Pinpoint the cell where the given text exists, returning its (X, Y) midpoint coordinate. 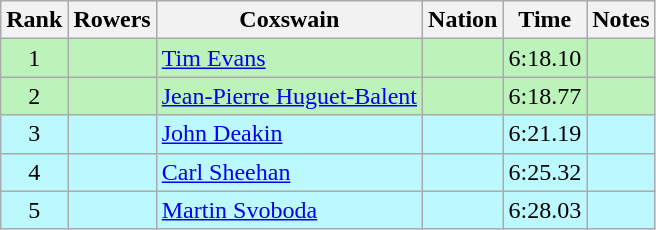
6:25.32 (545, 172)
5 (34, 210)
Rowers (112, 20)
3 (34, 134)
Martin Svoboda (289, 210)
2 (34, 96)
John Deakin (289, 134)
6:21.19 (545, 134)
Jean-Pierre Huguet-Balent (289, 96)
4 (34, 172)
Time (545, 20)
Carl Sheehan (289, 172)
6:18.10 (545, 58)
Nation (463, 20)
6:28.03 (545, 210)
Rank (34, 20)
Coxswain (289, 20)
1 (34, 58)
6:18.77 (545, 96)
Notes (621, 20)
Tim Evans (289, 58)
